Determine the [X, Y] coordinate at the center of the cell enclosing the given text.  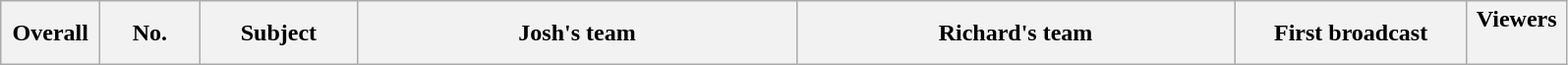
Overall [51, 33]
No. [149, 33]
Richard's team [1016, 33]
First broadcast [1351, 33]
Viewers [1516, 33]
Subject [279, 33]
Josh's team [577, 33]
